For the text-containing cell, return its midpoint in [x, y] coordinate format. 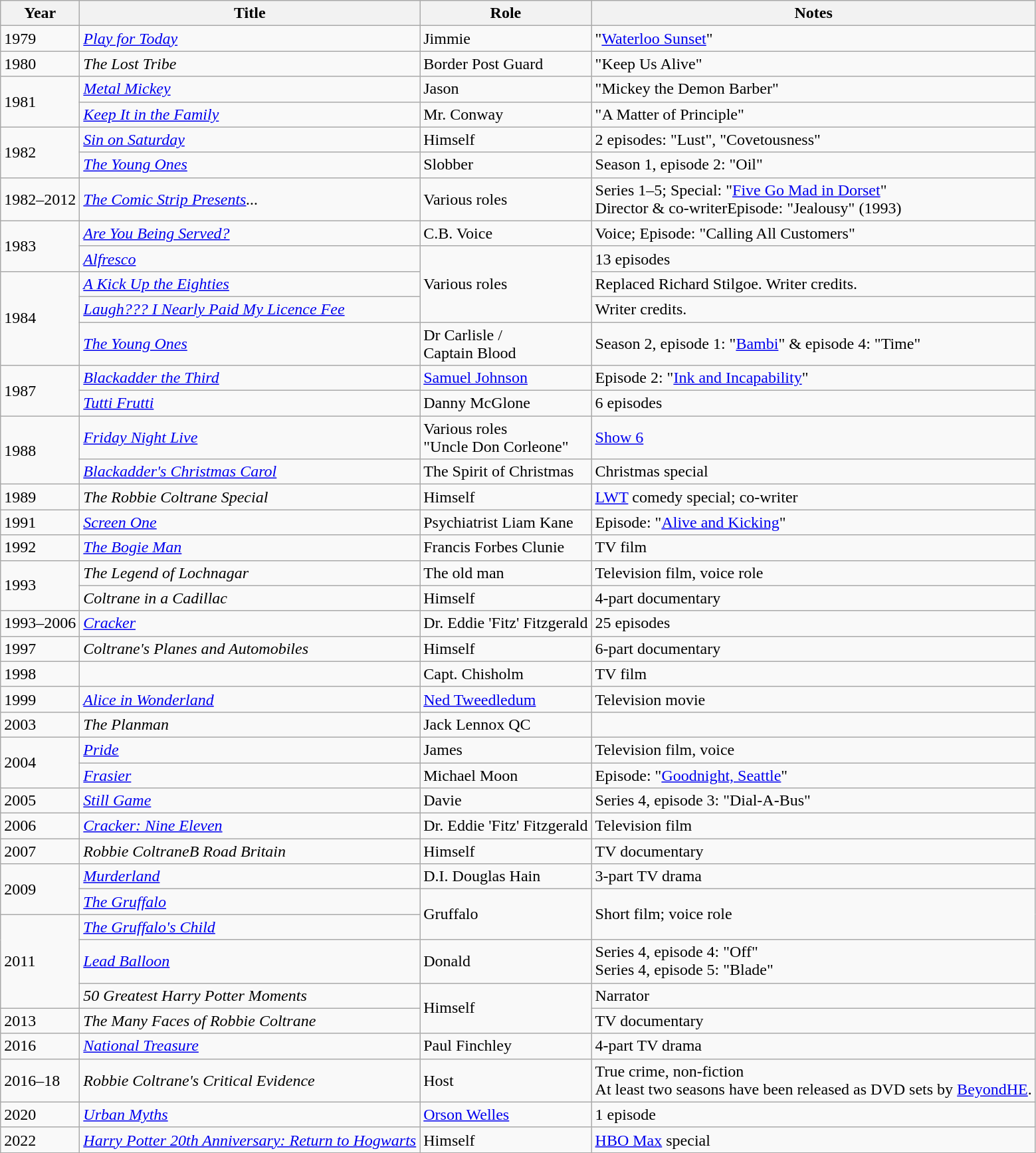
The Spirit of Christmas [506, 472]
Davie [506, 801]
Show 6 [813, 437]
50 Greatest Harry Potter Moments [250, 996]
Episode: "Goodnight, Seattle" [813, 776]
Mr. Conway [506, 114]
The Bogie Man [250, 548]
Samuel Johnson [506, 378]
Blackadder's Christmas Carol [250, 472]
Are You Being Served? [250, 233]
The Planman [250, 724]
Cracker: Nine Eleven [250, 826]
1 episode [813, 1114]
3-part TV drama [813, 877]
6-part documentary [813, 649]
Jack Lennox QC [506, 724]
Paul Finchley [506, 1046]
Christmas special [813, 472]
Laugh??? I Nearly Paid My Licence Fee [250, 309]
1988 [40, 451]
Television film, voice [813, 750]
Still Game [250, 801]
Capt. Chisholm [506, 674]
2006 [40, 826]
2009 [40, 889]
"A Matter of Principle" [813, 114]
Ned Tweedledum [506, 699]
1991 [40, 522]
Robbie Coltrane's Critical Evidence [250, 1081]
1998 [40, 674]
Voice; Episode: "Calling All Customers" [813, 233]
The Gruffalo's Child [250, 927]
HBO Max special [813, 1140]
C.B. Voice [506, 233]
13 episodes [813, 259]
Short film; voice role [813, 914]
Role [506, 13]
1993 [40, 585]
Robbie ColtraneB Road Britain [250, 851]
Television film, voice role [813, 573]
Metal Mickey [250, 89]
4-part TV drama [813, 1046]
Border Post Guard [506, 64]
Series 4, episode 3: "Dial-A-Bus" [813, 801]
Harry Potter 20th Anniversary: Return to Hogwarts [250, 1140]
Season 1, episode 2: "Oil" [813, 165]
Television movie [813, 699]
Orson Welles [506, 1114]
2004 [40, 762]
Coltrane's Planes and Automobiles [250, 649]
Title [250, 13]
Episode: "Alive and Kicking" [813, 522]
Narrator [813, 996]
Writer credits. [813, 309]
2007 [40, 851]
Urban Myths [250, 1114]
1980 [40, 64]
Replaced Richard Stilgoe. Writer credits. [813, 284]
Screen One [250, 522]
1987 [40, 391]
Keep It in the Family [250, 114]
Sin on Saturday [250, 140]
25 episodes [813, 623]
1979 [40, 39]
The Comic Strip Presents... [250, 199]
2011 [40, 961]
4-part documentary [813, 598]
Various roles "Uncle Don Corleone" [506, 437]
1982–2012 [40, 199]
2003 [40, 724]
"Mickey the Demon Barber" [813, 89]
The Lost Tribe [250, 64]
Dr Carlisle / Captain Blood [506, 343]
"Keep Us Alive" [813, 64]
National Treasure [250, 1046]
Television film [813, 826]
Series 1–5; Special: "Five Go Mad in Dorset" Director & co-writerEpisode: "Jealousy" (1993) [813, 199]
James [506, 750]
D.I. Douglas Hain [506, 877]
A Kick Up the Eighties [250, 284]
Pride [250, 750]
2016–18 [40, 1081]
Michael Moon [506, 776]
Tutti Frutti [250, 403]
2020 [40, 1114]
Alice in Wonderland [250, 699]
Jimmie [506, 39]
Host [506, 1081]
2 episodes: "Lust", "Covetousness" [813, 140]
Lead Balloon [250, 961]
Coltrane in a Cadillac [250, 598]
Gruffalo [506, 914]
2022 [40, 1140]
Slobber [506, 165]
1997 [40, 649]
Alfresco [250, 259]
2016 [40, 1046]
1999 [40, 699]
Francis Forbes Clunie [506, 548]
True crime, non-fictionAt least two seasons have been released as DVD sets by BeyondHE. [813, 1081]
1993–2006 [40, 623]
Episode 2: "Ink and Incapability" [813, 378]
Donald [506, 961]
The Gruffalo [250, 902]
Year [40, 13]
"Waterloo Sunset" [813, 39]
1981 [40, 102]
1982 [40, 152]
1984 [40, 318]
Series 4, episode 4: "Off"Series 4, episode 5: "Blade" [813, 961]
1983 [40, 246]
2005 [40, 801]
2013 [40, 1021]
Danny McGlone [506, 403]
Notes [813, 13]
Blackadder the Third [250, 378]
1992 [40, 548]
LWT comedy special; co-writer [813, 497]
The Legend of Lochnagar [250, 573]
Psychiatrist Liam Kane [506, 522]
6 episodes [813, 403]
Friday Night Live [250, 437]
Play for Today [250, 39]
Cracker [250, 623]
Frasier [250, 776]
Murderland [250, 877]
Jason [506, 89]
The Robbie Coltrane Special [250, 497]
Season 2, episode 1: "Bambi" & episode 4: "Time" [813, 343]
The Many Faces of Robbie Coltrane [250, 1021]
The old man [506, 573]
1989 [40, 497]
